For the text-containing cell, return its midpoint in (x, y) coordinate format. 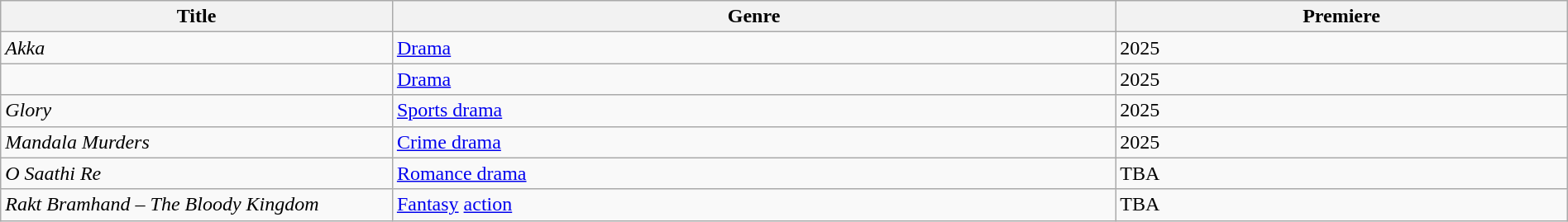
Title (197, 17)
O Saathi Re (197, 173)
Fantasy action (753, 205)
Sports drama (753, 111)
Glory (197, 111)
Akka (197, 48)
Premiere (1341, 17)
Mandala Murders (197, 142)
Rakt Bramhand – The Bloody Kingdom (197, 205)
Romance drama (753, 173)
Crime drama (753, 142)
Genre (753, 17)
